Pinpoint the cell where the given text exists, returning its (x, y) midpoint coordinate. 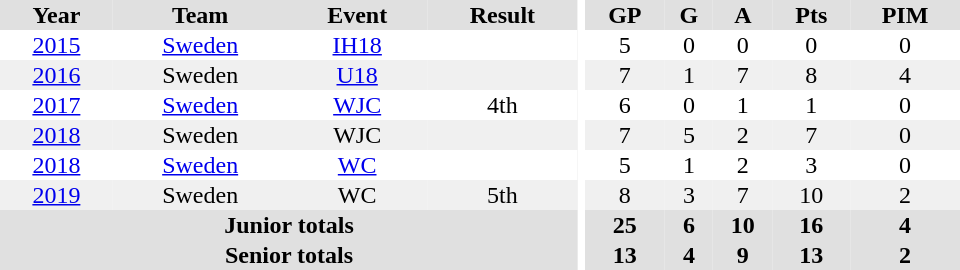
G (689, 15)
9 (743, 255)
A (743, 15)
PIM (905, 15)
Junior totals (289, 225)
Team (200, 15)
Senior totals (289, 255)
4th (502, 105)
IH18 (358, 45)
2015 (56, 45)
GP (625, 15)
Pts (812, 15)
2019 (56, 195)
2017 (56, 105)
Result (502, 15)
U18 (358, 75)
5th (502, 195)
16 (812, 225)
Event (358, 15)
25 (625, 225)
2016 (56, 75)
Year (56, 15)
